Determine the [x, y] coordinate at the center of the cell enclosing the given text.  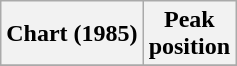
Chart (1985) [72, 34]
Peakposition [189, 34]
